Find where the given text appears and provide that cell's center as (X, Y) coordinate. 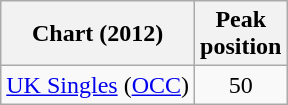
Peakposition (241, 34)
Chart (2012) (98, 34)
UK Singles (OCC) (98, 85)
50 (241, 85)
